Locate the cell with the specified text and output its (X, Y) center coordinate. 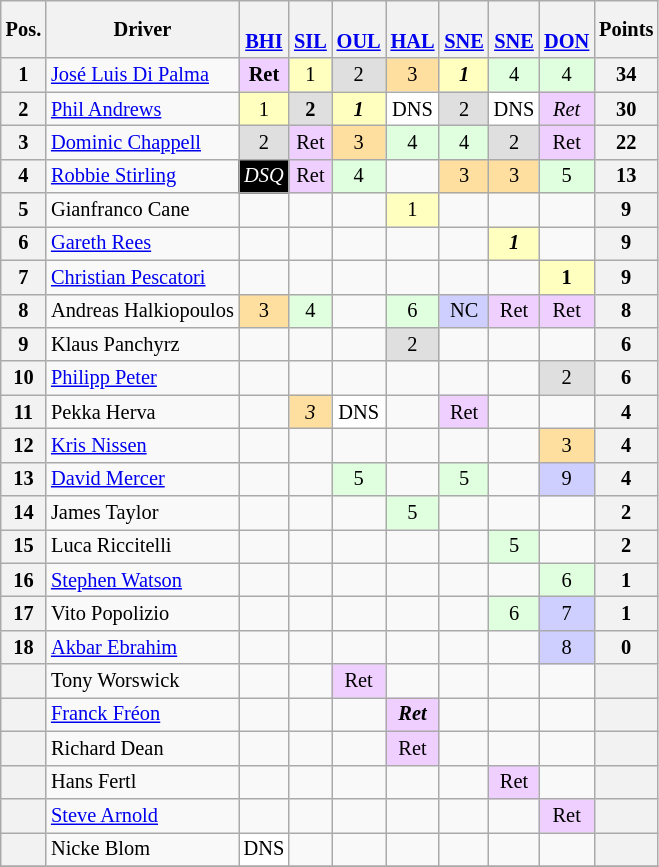
14 (24, 513)
David Mercer (142, 479)
BHI (264, 29)
Driver (142, 29)
Vito Popolizio (142, 613)
Dominic Chappell (142, 142)
Phil Andrews (142, 109)
Steve Arnold (142, 815)
0 (626, 647)
12 (24, 445)
Points (626, 29)
Andreas Halkiopoulos (142, 311)
Richard Dean (142, 748)
15 (24, 546)
10 (24, 378)
DSQ (264, 176)
Christian Pescatori (142, 277)
Gareth Rees (142, 243)
Akbar Ebrahim (142, 647)
James Taylor (142, 513)
17 (24, 613)
DON (566, 29)
OUL (359, 29)
Hans Fertl (142, 782)
Stephen Watson (142, 580)
SIL (310, 29)
Pekka Herva (142, 412)
Franck Fréon (142, 714)
Luca Riccitelli (142, 546)
22 (626, 142)
11 (24, 412)
Klaus Panchyrz (142, 344)
José Luis Di Palma (142, 75)
Nicke Blom (142, 849)
34 (626, 75)
Pos. (24, 29)
Kris Nissen (142, 445)
Gianfranco Cane (142, 210)
Robbie Stirling (142, 176)
HAL (413, 29)
NC (464, 311)
Tony Worswick (142, 681)
16 (24, 580)
30 (626, 109)
18 (24, 647)
Philipp Peter (142, 378)
